Return the [x, y] coordinate for the center point of the cell that contains the specified text.  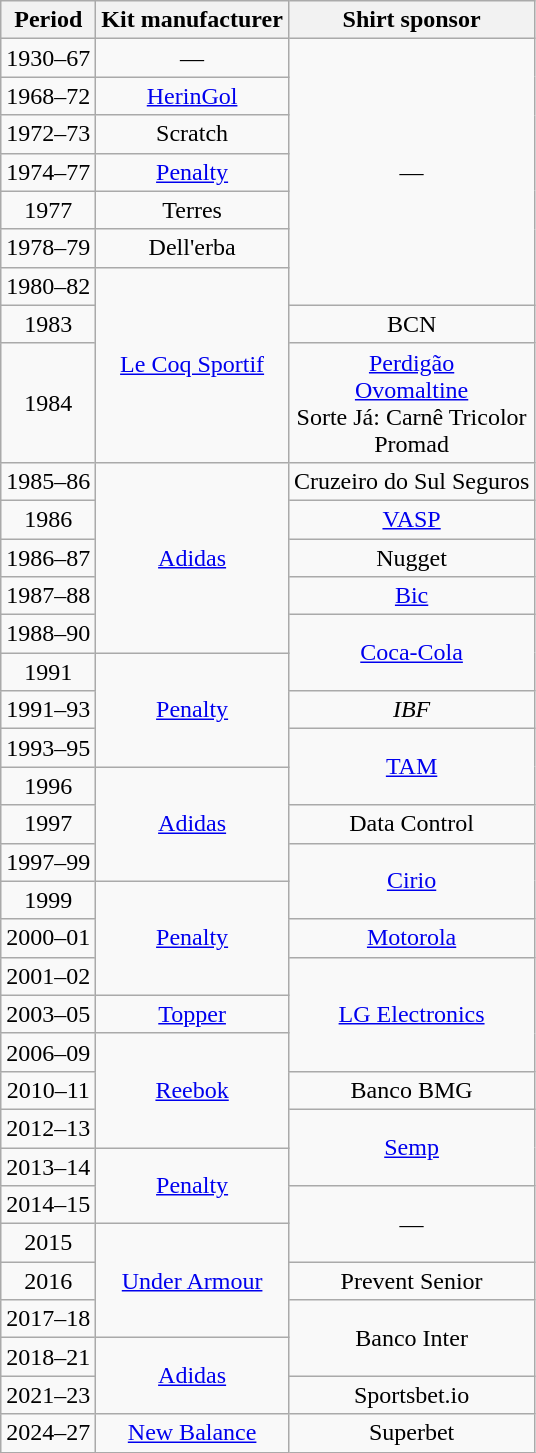
Semp [411, 1147]
1984 [48, 402]
1930–67 [48, 58]
Banco Inter [411, 1338]
1991–93 [48, 710]
2014–15 [48, 1205]
Data Control [411, 824]
2021–23 [48, 1395]
2010–11 [48, 1090]
2016 [48, 1281]
TAM [411, 767]
2018–21 [48, 1357]
1983 [48, 324]
2006–09 [48, 1052]
New Balance [192, 1433]
Prevent Senior [411, 1281]
Superbet [411, 1433]
1996 [48, 786]
Terres [192, 210]
1986 [48, 519]
1988–90 [48, 634]
LG Electronics [411, 1014]
Dell'erba [192, 248]
1993–95 [48, 748]
1977 [48, 210]
2012–13 [48, 1128]
2015 [48, 1243]
IBF [411, 710]
1974–77 [48, 172]
1987–88 [48, 596]
Period [48, 20]
2017–18 [48, 1319]
Under Armour [192, 1281]
Bic [411, 596]
2001–02 [48, 976]
1968–72 [48, 96]
1978–79 [48, 248]
Sportsbet.io [411, 1395]
Nugget [411, 557]
Shirt sponsor [411, 20]
1972–73 [48, 134]
1999 [48, 900]
Motorola [411, 938]
Reebok [192, 1090]
2024–27 [48, 1433]
Scratch [192, 134]
VASP [411, 519]
1980–82 [48, 286]
1991 [48, 672]
Kit manufacturer [192, 20]
1985–86 [48, 481]
Banco BMG [411, 1090]
2013–14 [48, 1167]
1997 [48, 824]
Le Coq Sportif [192, 364]
1986–87 [48, 557]
Coca-Cola [411, 653]
Topper [192, 1014]
Cirio [411, 881]
PerdigãoOvomaltineSorte Já: Carnê TricolorPromad [411, 402]
HerinGol [192, 96]
Cruzeiro do Sul Seguros [411, 481]
1997–99 [48, 862]
2000–01 [48, 938]
BCN [411, 324]
2003–05 [48, 1014]
